Locate the cell with the specified text and output its [X, Y] center coordinate. 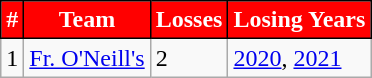
Fr. O'Neill's [87, 58]
# [12, 20]
Losing Years [300, 20]
1 [12, 58]
2 [189, 58]
Team [87, 20]
2020, 2021 [300, 58]
Losses [189, 20]
